Capture the cell that displays the provided text and extract its (X, Y) central coordinate. 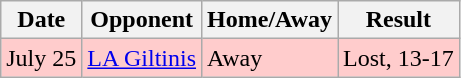
Result (399, 20)
Away (270, 58)
Opponent (142, 20)
Lost, 13-17 (399, 58)
July 25 (42, 58)
Home/Away (270, 20)
Date (42, 20)
LA Giltinis (142, 58)
